Detect which cell encompasses the target text, then output its [X, Y] center coordinate. 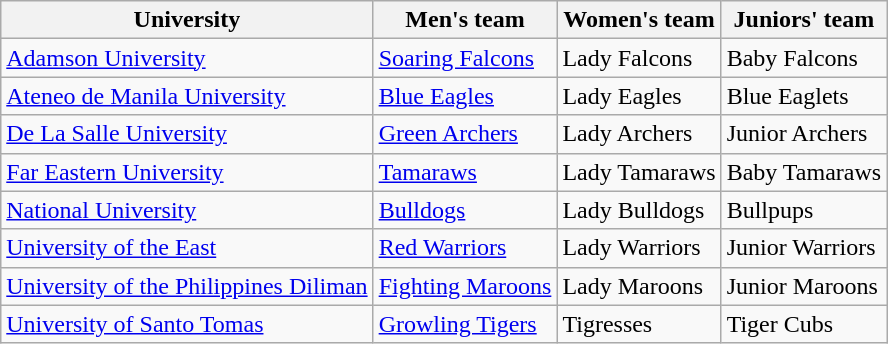
Lady Eagles [639, 96]
Adamson University [187, 58]
Junior Maroons [804, 286]
Men's team [465, 20]
University of the Philippines Diliman [187, 286]
Lady Falcons [639, 58]
Bulldogs [465, 210]
Junior Warriors [804, 248]
Women's team [639, 20]
Juniors' team [804, 20]
Red Warriors [465, 248]
Blue Eagles [465, 96]
National University [187, 210]
De La Salle University [187, 134]
Lady Bulldogs [639, 210]
Fighting Maroons [465, 286]
Far Eastern University [187, 172]
Tigresses [639, 324]
Tamaraws [465, 172]
University of the East [187, 248]
Junior Archers [804, 134]
Baby Falcons [804, 58]
Blue Eaglets [804, 96]
University [187, 20]
Green Archers [465, 134]
Ateneo de Manila University [187, 96]
Lady Tamaraws [639, 172]
University of Santo Tomas [187, 324]
Growling Tigers [465, 324]
Lady Warriors [639, 248]
Lady Archers [639, 134]
Soaring Falcons [465, 58]
Baby Tamaraws [804, 172]
Lady Maroons [639, 286]
Tiger Cubs [804, 324]
Bullpups [804, 210]
